Return the [x, y] coordinate for the center point of the cell that contains the specified text.  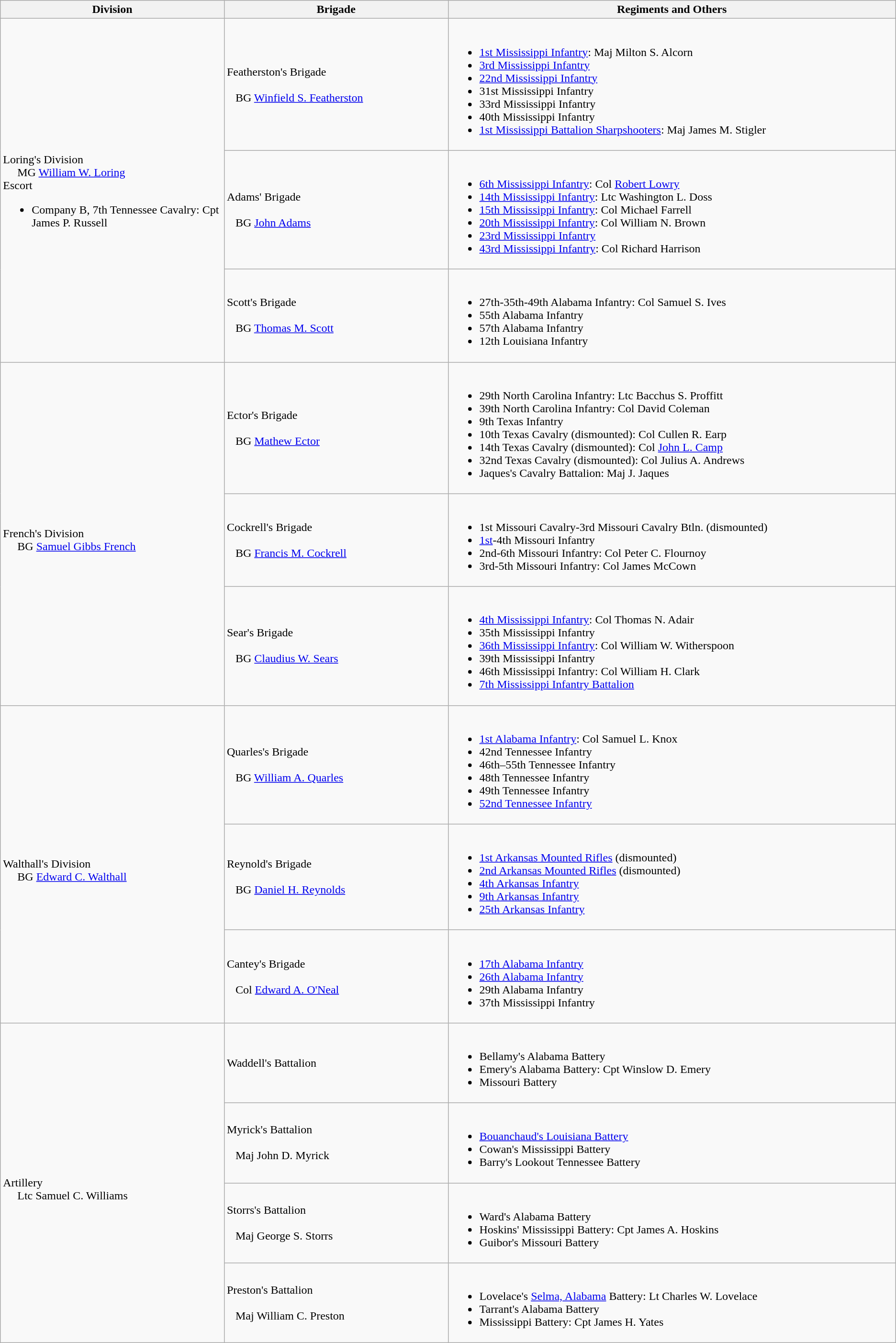
Waddell's Battalion [336, 1063]
Ector's Brigade BG Mathew Ector [336, 428]
Cockrell's Brigade BG Francis M. Cockrell [336, 540]
Adams' Brigade BG John Adams [336, 210]
Featherston's Brigade BG Winfield S. Featherston [336, 84]
Cantey's Brigade Col Edward A. O'Neal [336, 976]
17th Alabama Infantry26th Alabama Infantry29th Alabama Infantry37th Mississippi Infantry [672, 976]
Bellamy's Alabama BatteryEmery's Alabama Battery: Cpt Winslow D. EmeryMissouri Battery [672, 1063]
Bouanchaud's Louisiana BatteryCowan's Mississippi BatteryBarry's Lookout Tennessee Battery [672, 1142]
Ward's Alabama BatteryHoskins' Mississippi Battery: Cpt James A. HoskinsGuibor's Missouri Battery [672, 1223]
1st Arkansas Mounted Rifles (dismounted)2nd Arkansas Mounted Rifles (dismounted)4th Arkansas Infantry9th Arkansas Infantry25th Arkansas Infantry [672, 877]
Preston's Battalion Maj William C. Preston [336, 1303]
Storrs's Battalion Maj George S. Storrs [336, 1223]
27th-35th-49th Alabama Infantry: Col Samuel S. Ives55th Alabama Infantry57th Alabama Infantry12th Louisiana Infantry [672, 316]
Loring's Division MG William W. Loring EscortCompany B, 7th Tennessee Cavalry: Cpt James P. Russell [112, 191]
Quarles's Brigade BG William A. Quarles [336, 765]
Myrick's Battalion Maj John D. Myrick [336, 1142]
Lovelace's Selma, Alabama Battery: Lt Charles W. LovelaceTarrant's Alabama BatteryMississippi Battery: Cpt James H. Yates [672, 1303]
Reynold's Brigade BG Daniel H. Reynolds [336, 877]
French's Division BG Samuel Gibbs French [112, 533]
Sear's Brigade BG Claudius W. Sears [336, 646]
Brigade [336, 10]
Walthall's Division BG Edward C. Walthall [112, 864]
Artillery Ltc Samuel C. Williams [112, 1183]
Scott's Brigade BG Thomas M. Scott [336, 316]
Division [112, 10]
Regiments and Others [672, 10]
